Locate the cell with the specified text and output its (x, y) center coordinate. 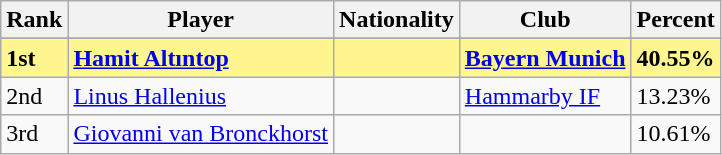
Club (545, 20)
Bayern Munich (545, 58)
Nationality (397, 20)
Rank (34, 20)
2nd (34, 96)
1st (34, 58)
Percent (676, 20)
13.23% (676, 96)
10.61% (676, 134)
Hammarby IF (545, 96)
Hamit Altıntop (201, 58)
40.55% (676, 58)
3rd (34, 134)
Linus Hallenius (201, 96)
Giovanni van Bronckhorst (201, 134)
Player (201, 20)
